Locate the cell with the specified text and output its (x, y) center coordinate. 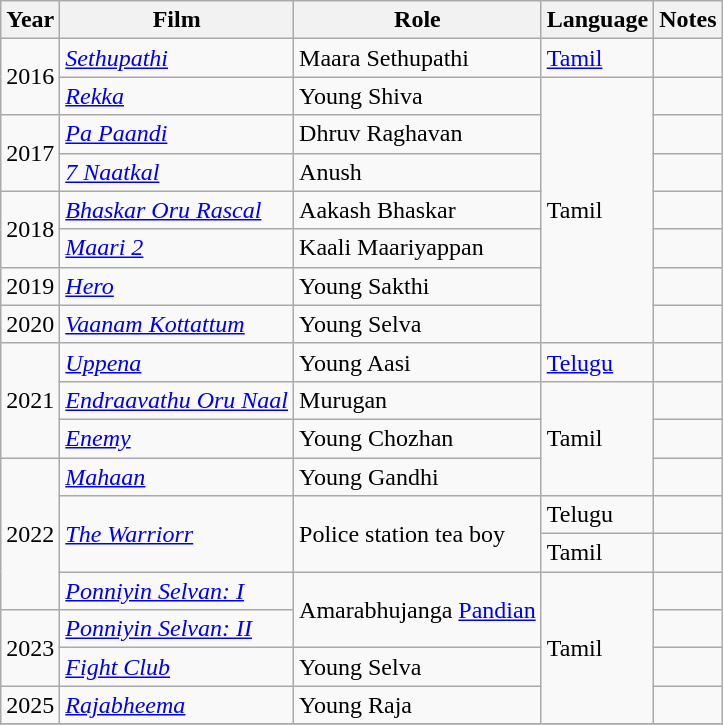
Enemy (177, 438)
Aakash Bhaskar (418, 210)
2022 (30, 534)
Young Gandhi (418, 477)
Hero (177, 286)
2019 (30, 286)
Maara Sethupathi (418, 58)
Language (597, 20)
Ponniyin Selvan: II (177, 629)
Role (418, 20)
2025 (30, 705)
Young Chozhan (418, 438)
Young Shiva (418, 96)
Kaali Maariyappan (418, 248)
2017 (30, 153)
Maari 2 (177, 248)
7 Naatkal (177, 172)
Film (177, 20)
Ponniyin Selvan: I (177, 591)
Young Aasi (418, 362)
2020 (30, 324)
Year (30, 20)
The Warriorr (177, 534)
Amarabhujanga Pandian (418, 610)
Bhaskar Oru Rascal (177, 210)
Rajabheema (177, 705)
Rekka (177, 96)
Uppena (177, 362)
Endraavathu Oru Naal (177, 400)
Young Raja (418, 705)
Mahaan (177, 477)
Pa Paandi (177, 134)
Young Sakthi (418, 286)
Notes (688, 20)
Murugan (418, 400)
Sethupathi (177, 58)
Vaanam Kottattum (177, 324)
2023 (30, 648)
Fight Club (177, 667)
Police station tea boy (418, 534)
Dhruv Raghavan (418, 134)
2021 (30, 400)
2016 (30, 77)
2018 (30, 229)
Anush (418, 172)
